Extract the (x, y) coordinate from the center of the cell holding the provided text.  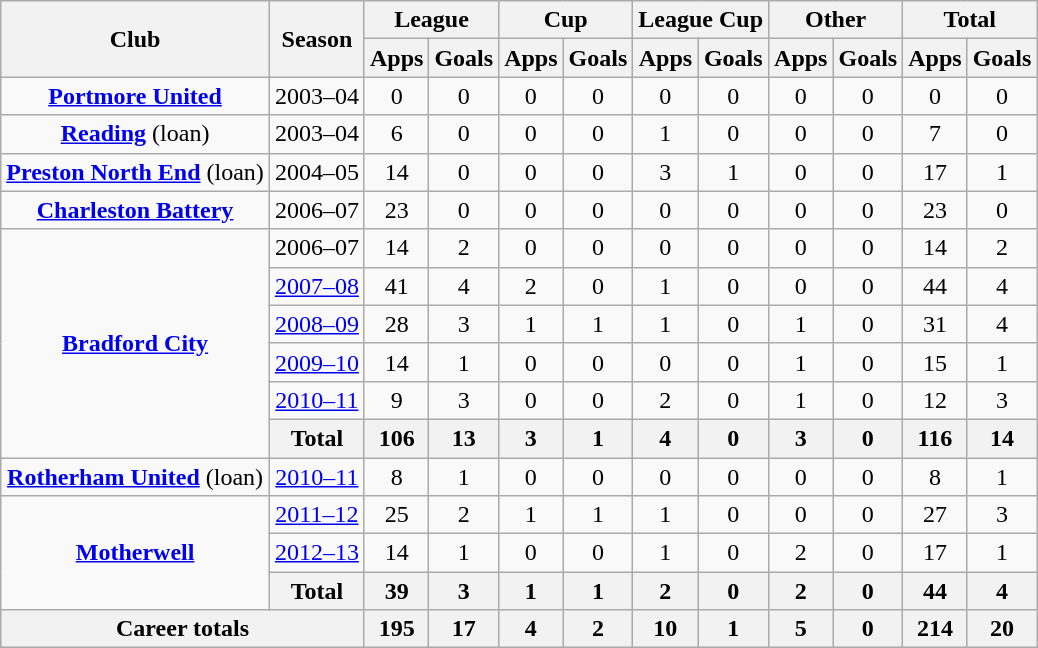
116 (935, 438)
9 (396, 400)
Other (836, 20)
Reading (loan) (136, 134)
Career totals (183, 629)
20 (1002, 629)
Bradford City (136, 343)
2012–13 (316, 553)
10 (666, 629)
2008–09 (316, 324)
2007–08 (316, 286)
Season (316, 39)
2004–05 (316, 172)
12 (935, 400)
League (431, 20)
31 (935, 324)
Club (136, 39)
6 (396, 134)
39 (396, 591)
7 (935, 134)
Cup (566, 20)
Motherwell (136, 553)
214 (935, 629)
2009–10 (316, 362)
Preston North End (loan) (136, 172)
2011–12 (316, 515)
27 (935, 515)
195 (396, 629)
41 (396, 286)
League Cup (701, 20)
28 (396, 324)
106 (396, 438)
Rotherham United (loan) (136, 477)
Charleston Battery (136, 210)
15 (935, 362)
5 (801, 629)
25 (396, 515)
Portmore United (136, 96)
13 (464, 438)
